Scan for the cell matching the given text and deliver its (X, Y) coordinate at center. 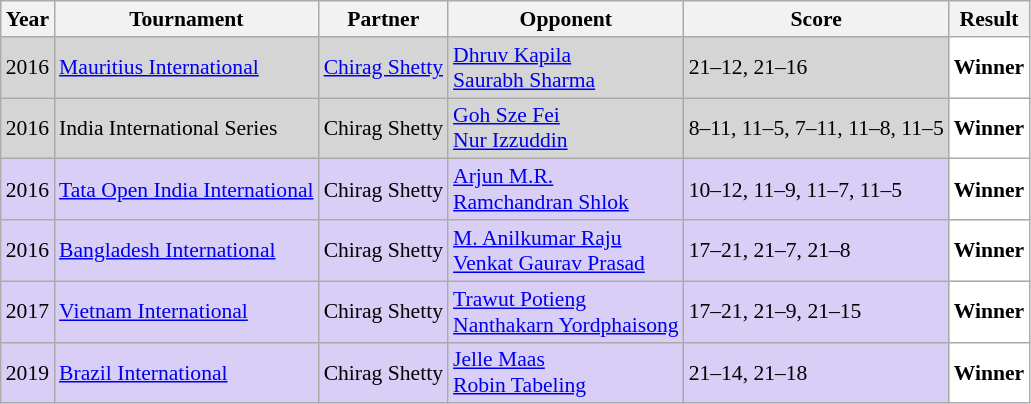
2017 (28, 312)
Partner (384, 19)
Vietnam International (186, 312)
Jelle Maas Robin Tabeling (566, 372)
M. Anilkumar Raju Venkat Gaurav Prasad (566, 250)
17–21, 21–7, 21–8 (816, 250)
Result (990, 19)
Opponent (566, 19)
Bangladesh International (186, 250)
10–12, 11–9, 11–7, 11–5 (816, 190)
17–21, 21–9, 21–15 (816, 312)
India International Series (186, 128)
Dhruv Kapila Saurabh Sharma (566, 68)
21–12, 21–16 (816, 68)
Score (816, 19)
Mauritius International (186, 68)
Tata Open India International (186, 190)
Goh Sze Fei Nur Izzuddin (566, 128)
Year (28, 19)
2019 (28, 372)
21–14, 21–18 (816, 372)
8–11, 11–5, 7–11, 11–8, 11–5 (816, 128)
Arjun M.R. Ramchandran Shlok (566, 190)
Tournament (186, 19)
Trawut Potieng Nanthakarn Yordphaisong (566, 312)
Brazil International (186, 372)
